Search for the cell housing the specified text and yield its (x, y) center coordinate. 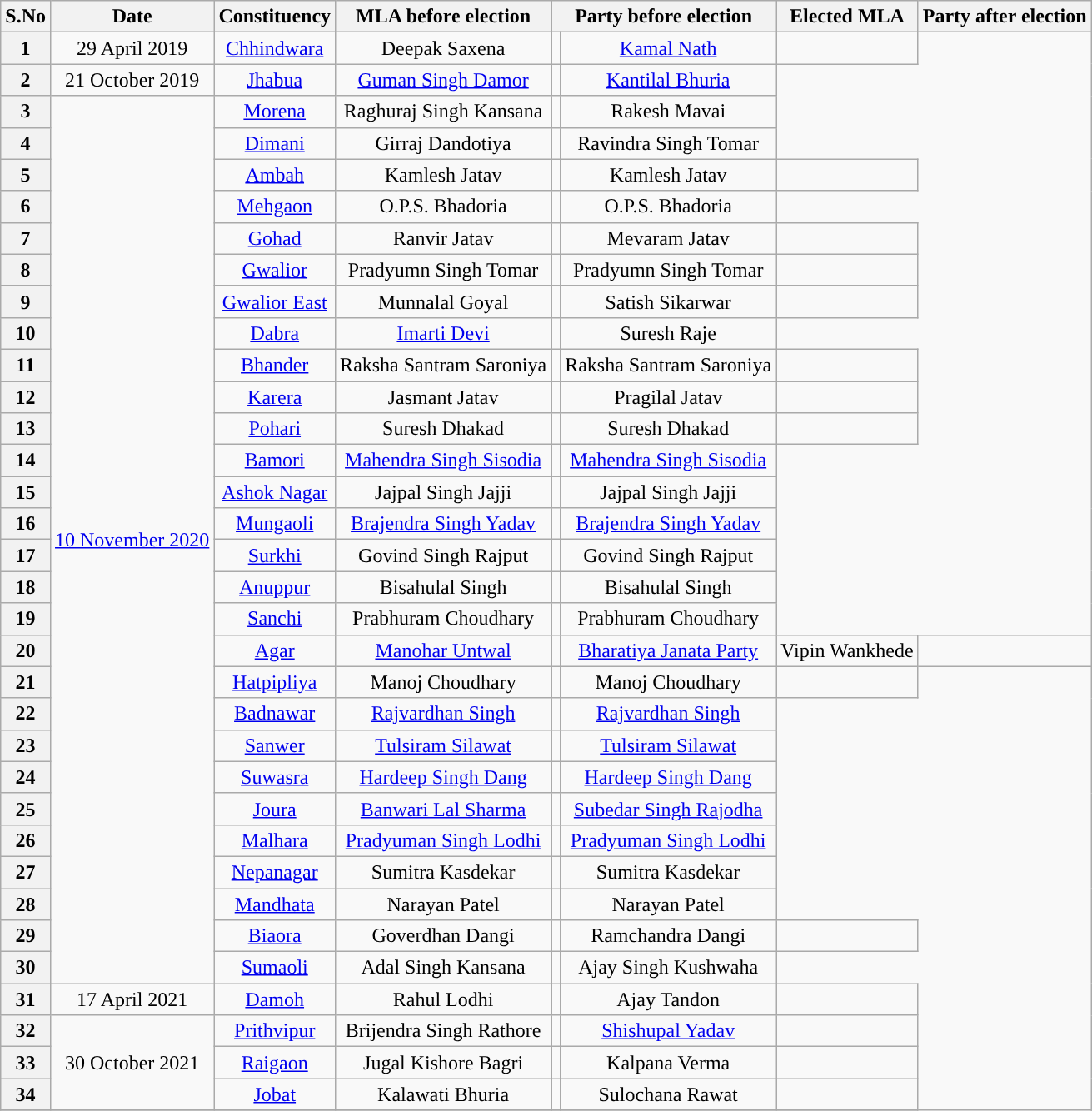
17 (26, 555)
Bharatiya Janata Party (668, 650)
Kantilal Bhuria (668, 80)
Girraj Dandotiya (443, 143)
Hatpipliya (275, 682)
Ajay Tandon (668, 999)
Jasmant Jatav (443, 397)
2 (26, 80)
19 (26, 619)
Bamori (275, 461)
15 (26, 492)
Suresh Raje (668, 333)
33 (26, 1063)
Kamal Nath (668, 48)
Party before election (664, 17)
10 (26, 333)
Deepak Saxena (443, 48)
14 (26, 461)
22 (26, 714)
Manohar Untwal (443, 650)
34 (26, 1094)
Pohari (275, 429)
21 October 2019 (132, 80)
Banwari Lal Sharma (443, 809)
Jobat (275, 1094)
28 (26, 904)
Anuppur (275, 587)
Nepanagar (275, 872)
30 (26, 968)
Kalpana Verma (668, 1063)
17 April 2021 (132, 999)
Agar (275, 650)
Elected MLA (848, 17)
21 (26, 682)
31 (26, 999)
24 (26, 777)
Vipin Wankhede (848, 650)
3 (26, 112)
Sulochana Rawat (668, 1094)
Karera (275, 397)
Party after election (1005, 17)
Goverdhan Dangi (443, 936)
Raghuraj Singh Kansana (443, 112)
13 (26, 429)
Sanwer (275, 745)
16 (26, 524)
Brijendra Singh Rathore (443, 1031)
12 (26, 397)
Damoh (275, 999)
7 (26, 238)
Shishupal Yadav (668, 1031)
Prithvipur (275, 1031)
Guman Singh Damor (443, 80)
25 (26, 809)
Kalawati Bhuria (443, 1094)
10 November 2020 (132, 540)
Ramchandra Dangi (668, 936)
4 (26, 143)
Mandhata (275, 904)
Ranvir Jatav (443, 238)
Biaora (275, 936)
32 (26, 1031)
Mungaoli (275, 524)
8 (26, 270)
Mevaram Jatav (668, 238)
Ravindra Singh Tomar (668, 143)
Munnalal Goyal (443, 301)
26 (26, 840)
Suwasra (275, 777)
MLA before election (443, 17)
Jhabua (275, 80)
Ajay Singh Kushwaha (668, 968)
6 (26, 207)
Jugal Kishore Bagri (443, 1063)
Dabra (275, 333)
Sanchi (275, 619)
Ashok Nagar (275, 492)
Badnawar (275, 714)
Chhindwara (275, 48)
Satish Sikarwar (668, 301)
Rahul Lodhi (443, 999)
18 (26, 587)
27 (26, 872)
Pragilal Jatav (668, 397)
Gwalior (275, 270)
Imarti Devi (443, 333)
20 (26, 650)
Gohad (275, 238)
Rakesh Mavai (668, 112)
Bhander (275, 365)
Mehgaon (275, 207)
Adal Singh Kansana (443, 968)
Gwalior East (275, 301)
29 April 2019 (132, 48)
23 (26, 745)
Dimani (275, 143)
Morena (275, 112)
Surkhi (275, 555)
S.No (26, 17)
Ambah (275, 175)
Sumaoli (275, 968)
29 (26, 936)
Subedar Singh Rajodha (668, 809)
9 (26, 301)
11 (26, 365)
30 October 2021 (132, 1063)
Date (132, 17)
Malhara (275, 840)
Raigaon (275, 1063)
5 (26, 175)
Constituency (275, 17)
Joura (275, 809)
1 (26, 48)
